Return the [x, y] coordinate for the center point of the cell that contains the specified text.  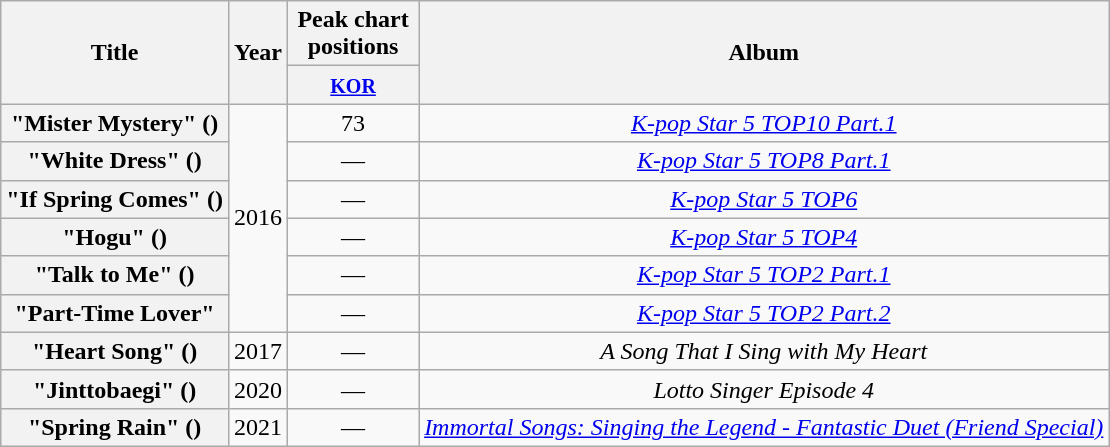
"Jinttobaegi" () [115, 389]
K-pop Star 5 TOP2 Part.1 [764, 275]
2021 [258, 427]
Peak chart positions [354, 34]
"Hogu" () [115, 237]
"Spring Rain" () [115, 427]
73 [354, 123]
K-pop Star 5 TOP6 [764, 199]
"Part-Time Lover" [115, 313]
K-pop Star 5 TOP10 Part.1 [764, 123]
Lotto Singer Episode 4 [764, 389]
Year [258, 52]
"Heart Song" () [115, 351]
KOR [354, 85]
Title [115, 52]
2020 [258, 389]
2016 [258, 218]
K-pop Star 5 TOP8 Part.1 [764, 161]
K-pop Star 5 TOP2 Part.2 [764, 313]
"Mister Mystery" () [115, 123]
K-pop Star 5 TOP4 [764, 237]
"Talk to Me" () [115, 275]
A Song That I Sing with My Heart [764, 351]
2017 [258, 351]
"If Spring Comes" () [115, 199]
"White Dress" () [115, 161]
Immortal Songs: Singing the Legend - Fantastic Duet (Friend Special) [764, 427]
Album [764, 52]
